Capture the cell that displays the provided text and extract its (x, y) central coordinate. 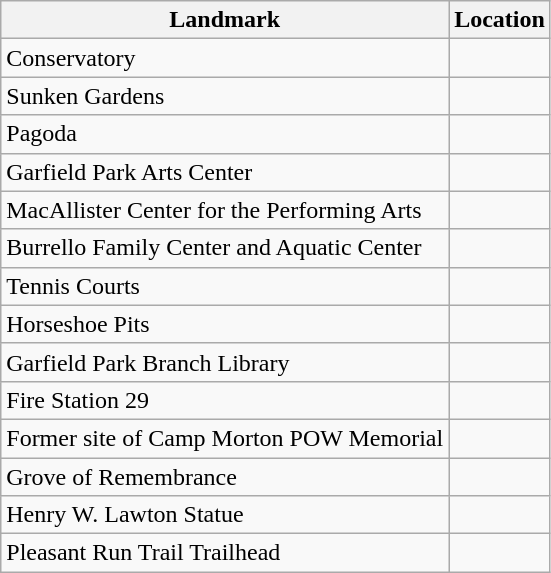
Garfield Park Arts Center (225, 172)
Burrello Family Center and Aquatic Center (225, 248)
Henry W. Lawton Statue (225, 515)
Garfield Park Branch Library (225, 362)
Conservatory (225, 58)
Landmark (225, 20)
Pleasant Run Trail Trailhead (225, 553)
MacAllister Center for the Performing Arts (225, 210)
Tennis Courts (225, 286)
Location (500, 20)
Sunken Gardens (225, 96)
Horseshoe Pits (225, 324)
Fire Station 29 (225, 400)
Former site of Camp Morton POW Memorial (225, 438)
Pagoda (225, 134)
Grove of Remembrance (225, 477)
